Identify which cell holds the provided text, then report its (x, y) central coordinate. 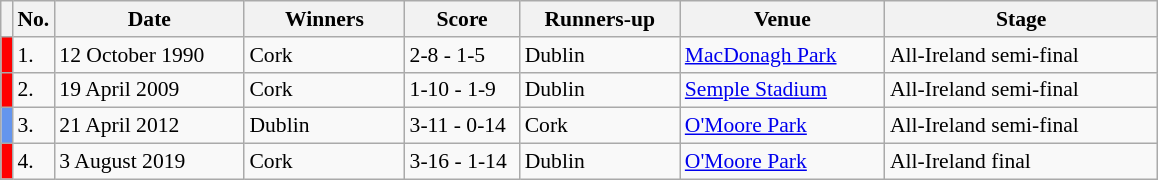
Runners-up (600, 19)
12 October 1990 (149, 55)
Stage (1022, 19)
Winners (324, 19)
1-10 - 1-9 (462, 90)
Semple Stadium (782, 90)
4. (33, 162)
MacDonagh Park (782, 55)
All-Ireland final (1022, 162)
Score (462, 19)
21 April 2012 (149, 126)
No. (33, 19)
3-16 - 1-14 (462, 162)
Venue (782, 19)
Date (149, 19)
2. (33, 90)
3-11 - 0-14 (462, 126)
19 April 2009 (149, 90)
2-8 - 1-5 (462, 55)
1. (33, 55)
3 August 2019 (149, 162)
3. (33, 126)
